Extract the [X, Y] coordinate from the center of the cell holding the provided text.  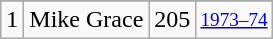
1 [12, 20]
205 [172, 20]
Mike Grace [86, 20]
1973–74 [234, 20]
